From the cell containing the given text, extract its center point as (x, y) coordinate. 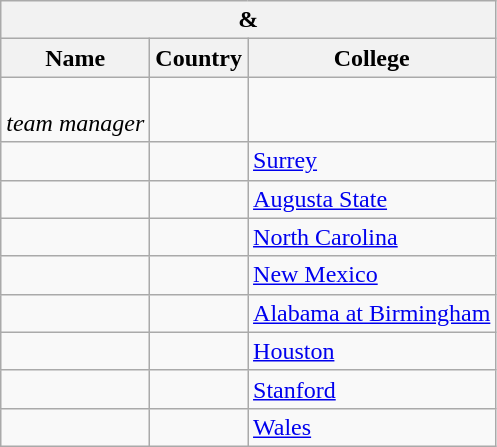
Name (76, 58)
Stanford (372, 389)
Alabama at Birmingham (372, 313)
team manager (76, 110)
Surrey (372, 161)
Wales (372, 427)
Country (199, 58)
North Carolina (372, 237)
Houston (372, 351)
New Mexico (372, 275)
Augusta State (372, 199)
& (248, 20)
College (372, 58)
